Return the (x, y) coordinate for the center point of the cell that contains the specified text.  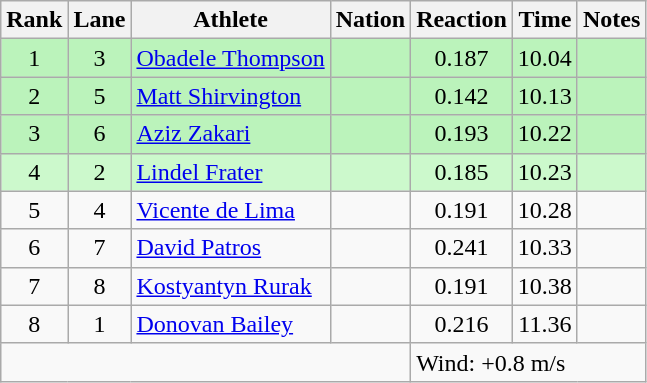
Reaction (462, 20)
David Patros (230, 248)
Nation (370, 20)
Rank (34, 20)
0.193 (462, 134)
10.38 (544, 286)
Vicente de Lima (230, 210)
10.28 (544, 210)
0.216 (462, 324)
Matt Shirvington (230, 96)
Time (544, 20)
Lindel Frater (230, 172)
Wind: +0.8 m/s (528, 362)
10.33 (544, 248)
0.142 (462, 96)
0.187 (462, 58)
10.23 (544, 172)
Kostyantyn Rurak (230, 286)
Notes (611, 20)
Lane (100, 20)
Aziz Zakari (230, 134)
10.04 (544, 58)
0.241 (462, 248)
0.185 (462, 172)
10.22 (544, 134)
Obadele Thompson (230, 58)
Donovan Bailey (230, 324)
11.36 (544, 324)
10.13 (544, 96)
Athlete (230, 20)
